Determine the [x, y] coordinate at the center of the cell enclosing the given text.  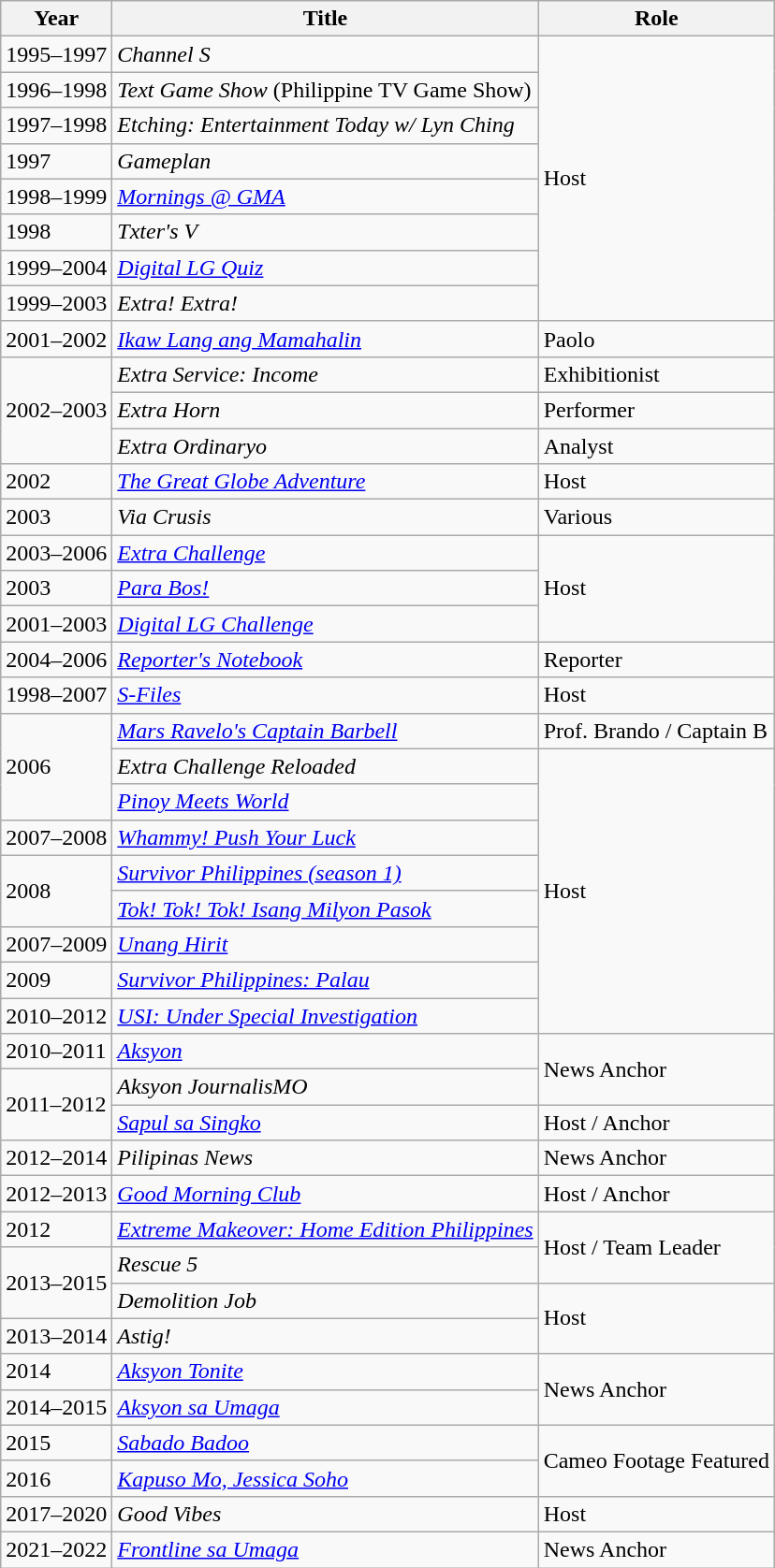
2014 [56, 1372]
2014–2015 [56, 1407]
Good Vibes [326, 1514]
Digital LG Challenge [326, 624]
2012 [56, 1229]
1997 [56, 161]
2001–2002 [56, 339]
2008 [56, 891]
2007–2008 [56, 837]
Extra Challenge Reloaded [326, 766]
Title [326, 19]
2021–2022 [56, 1549]
Survivor Philippines: Palau [326, 980]
1998–1999 [56, 196]
2016 [56, 1478]
1997–1998 [56, 125]
Survivor Philippines (season 1) [326, 873]
1995–1997 [56, 54]
2012–2013 [56, 1194]
Extra Challenge [326, 553]
Unang Hirit [326, 944]
Year [56, 19]
Ikaw Lang ang Mamahalin [326, 339]
Mornings @ GMA [326, 196]
2010–2012 [56, 1015]
2009 [56, 980]
Text Game Show (Philippine TV Game Show) [326, 90]
Extra Horn [326, 410]
Performer [656, 410]
Astig! [326, 1336]
2013–2014 [56, 1336]
Paolo [656, 339]
Extra! Extra! [326, 303]
Kapuso Mo, Jessica Soho [326, 1478]
Extra Service: Income [326, 374]
Aksyon JournalisMO [326, 1087]
Pilipinas News [326, 1158]
2012–2014 [56, 1158]
Gameplan [326, 161]
Role [656, 19]
2003–2006 [56, 553]
Channel S [326, 54]
The Great Globe Adventure [326, 482]
1999–2003 [56, 303]
1996–1998 [56, 90]
Tok! Tok! Tok! Isang Milyon Pasok [326, 908]
1998–2007 [56, 695]
2017–2020 [56, 1514]
Extreme Makeover: Home Edition Philippines [326, 1229]
1999–2004 [56, 268]
Various [656, 517]
Whammy! Push Your Luck [326, 837]
Sapul sa Singko [326, 1123]
Exhibitionist [656, 374]
Reporter's Notebook [326, 660]
2001–2003 [56, 624]
Good Morning Club [326, 1194]
Etching: Entertainment Today w/ Lyn Ching [326, 125]
2011–2012 [56, 1105]
Mars Ravelo's Captain Barbell [326, 731]
Aksyon [326, 1052]
2002 [56, 482]
S-Files [326, 695]
Sabado Badoo [326, 1443]
Prof. Brando / Captain B [656, 731]
Aksyon Tonite [326, 1372]
Frontline sa Umaga [326, 1549]
1998 [56, 232]
Txter's V [326, 232]
2002–2003 [56, 410]
2013–2015 [56, 1283]
Analyst [656, 446]
Rescue 5 [326, 1265]
Para Bos! [326, 588]
USI: Under Special Investigation [326, 1015]
Extra Ordinaryo [326, 446]
2010–2011 [56, 1052]
Reporter [656, 660]
Host / Team Leader [656, 1247]
2015 [56, 1443]
Via Crusis [326, 517]
Aksyon sa Umaga [326, 1407]
2004–2006 [56, 660]
Digital LG Quiz [326, 268]
Cameo Footage Featured [656, 1460]
Pinoy Meets World [326, 802]
Demolition Job [326, 1300]
2006 [56, 766]
2007–2009 [56, 944]
